Find where the given text appears and provide that cell's center as [x, y] coordinate. 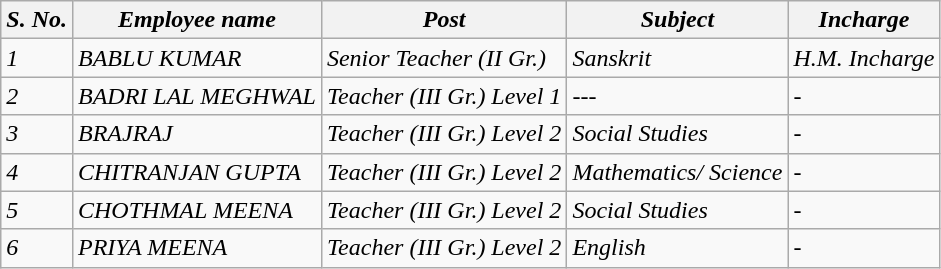
Post [444, 20]
4 [37, 172]
H.M. Incharge [864, 58]
Employee name [196, 20]
5 [37, 210]
BRAJRAJ [196, 134]
Subject [678, 20]
BADRI LAL MEGHWAL [196, 96]
Senior Teacher (II Gr.) [444, 58]
Incharge [864, 20]
CHOTHMAL MEENA [196, 210]
PRIYA MEENA [196, 248]
1 [37, 58]
Sanskrit [678, 58]
Mathematics/ Science [678, 172]
--- [678, 96]
BABLU KUMAR [196, 58]
English [678, 248]
2 [37, 96]
CHITRANJAN GUPTA [196, 172]
Teacher (III Gr.) Level 1 [444, 96]
6 [37, 248]
3 [37, 134]
S. No. [37, 20]
